Search for the cell housing the specified text and yield its (X, Y) center coordinate. 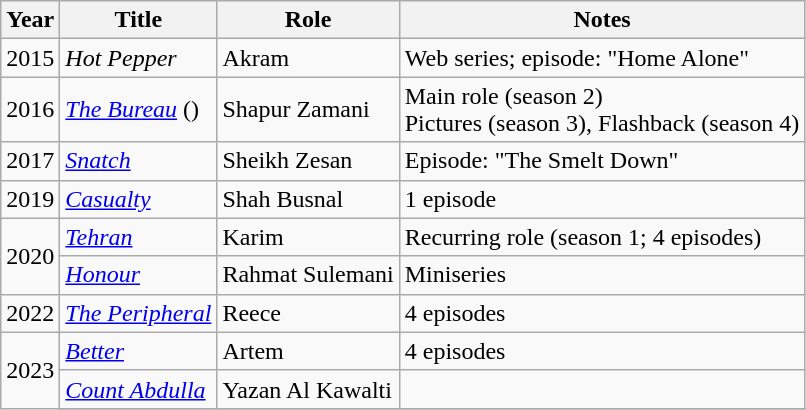
Tehran (138, 237)
The Bureau () (138, 110)
Akram (308, 58)
Year (30, 20)
Recurring role (season 1; 4 episodes) (602, 237)
2017 (30, 161)
2022 (30, 313)
Honour (138, 275)
1 episode (602, 199)
2019 (30, 199)
2015 (30, 58)
Web series; episode: "Home Alone" (602, 58)
Episode: "The Smelt Down" (602, 161)
Rahmat Sulemani (308, 275)
Sheikh Zesan (308, 161)
Notes (602, 20)
Title (138, 20)
Reece (308, 313)
Miniseries (602, 275)
The Peripheral (138, 313)
Shah Busnal (308, 199)
Count Abdulla (138, 389)
Artem (308, 351)
Karim (308, 237)
2020 (30, 256)
Role (308, 20)
Hot Pepper (138, 58)
Casualty (138, 199)
Better (138, 351)
2023 (30, 370)
Shapur Zamani (308, 110)
Yazan Al Kawalti (308, 389)
2016 (30, 110)
Main role (season 2)Pictures (season 3), Flashback (season 4) (602, 110)
Snatch (138, 161)
